Provide the [X, Y] coordinate of the cell's center where the given text is located.  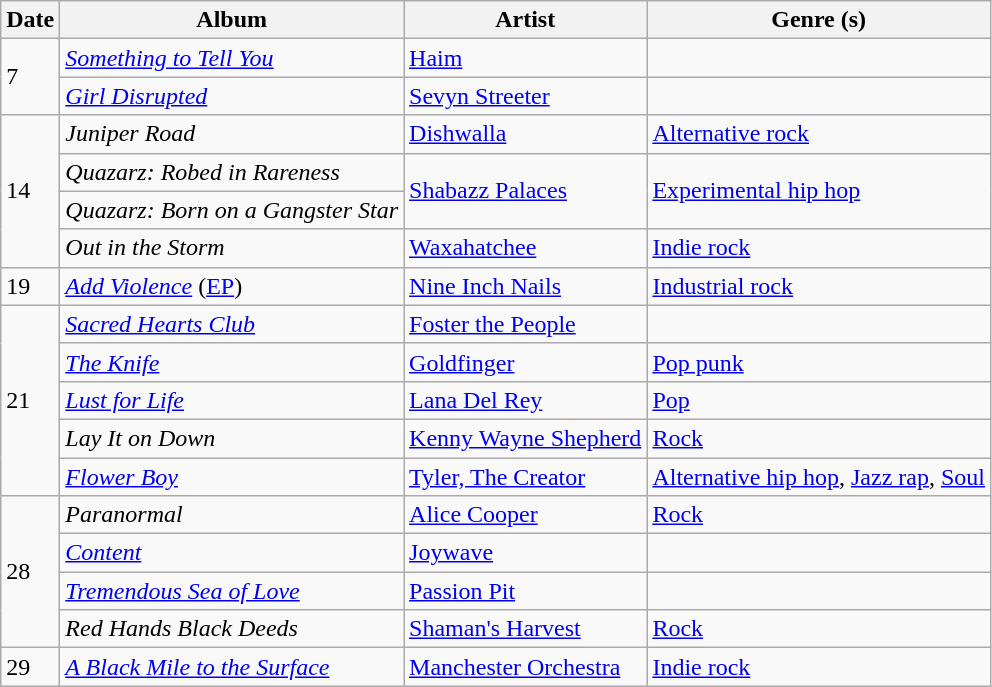
Pop [819, 400]
28 [30, 572]
Out in the Storm [232, 248]
Quazarz: Born on a Gangster Star [232, 210]
14 [30, 191]
Album [232, 20]
Girl Disrupted [232, 96]
Haim [526, 58]
Genre (s) [819, 20]
Add Violence (EP) [232, 286]
Content [232, 553]
7 [30, 77]
Shabazz Palaces [526, 191]
Lay It on Down [232, 438]
Pop punk [819, 362]
Experimental hip hop [819, 191]
Juniper Road [232, 134]
Alice Cooper [526, 515]
Shaman's Harvest [526, 629]
Dishwalla [526, 134]
29 [30, 667]
Tremendous Sea of Love [232, 591]
Lana Del Rey [526, 400]
The Knife [232, 362]
Paranormal [232, 515]
19 [30, 286]
Alternative hip hop, Jazz rap, Soul [819, 477]
A Black Mile to the Surface [232, 667]
Artist [526, 20]
Manchester Orchestra [526, 667]
Red Hands Black Deeds [232, 629]
Joywave [526, 553]
Date [30, 20]
Passion Pit [526, 591]
Sacred Hearts Club [232, 324]
Tyler, The Creator [526, 477]
Goldfinger [526, 362]
Foster the People [526, 324]
21 [30, 400]
Sevyn Streeter [526, 96]
Flower Boy [232, 477]
Kenny Wayne Shepherd [526, 438]
Nine Inch Nails [526, 286]
Industrial rock [819, 286]
Something to Tell You [232, 58]
Quazarz: Robed in Rareness [232, 172]
Alternative rock [819, 134]
Waxahatchee [526, 248]
Lust for Life [232, 400]
